Return the (X, Y) coordinate for the center point of the cell that contains the specified text.  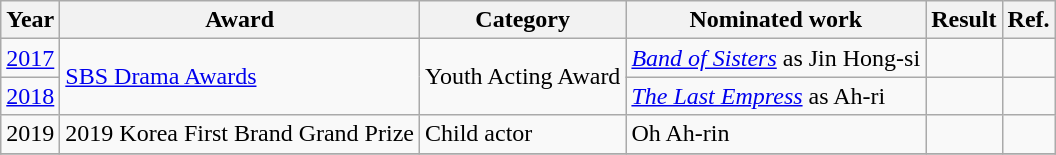
SBS Drama Awards (240, 77)
Ref. (1028, 20)
2017 (30, 58)
Nominated work (776, 20)
Child actor (522, 134)
Category (522, 20)
Award (240, 20)
2019 Korea First Brand Grand Prize (240, 134)
2019 (30, 134)
Oh Ah-rin (776, 134)
Youth Acting Award (522, 77)
2018 (30, 96)
The Last Empress as Ah-ri (776, 96)
Result (964, 20)
Year (30, 20)
Band of Sisters as Jin Hong-si (776, 58)
